Extract the (X, Y) coordinate from the center of the cell holding the provided text.  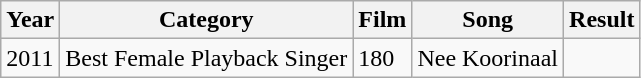
Film (382, 20)
Category (206, 20)
Song (488, 20)
Nee Koorinaal (488, 58)
180 (382, 58)
Best Female Playback Singer (206, 58)
2011 (30, 58)
Result (602, 20)
Year (30, 20)
